Provide the [x, y] coordinate of the cell's center where the given text is located.  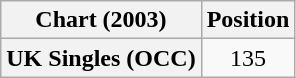
Position [248, 20]
Chart (2003) [101, 20]
135 [248, 58]
UK Singles (OCC) [101, 58]
